For the text-containing cell, return its midpoint in [x, y] coordinate format. 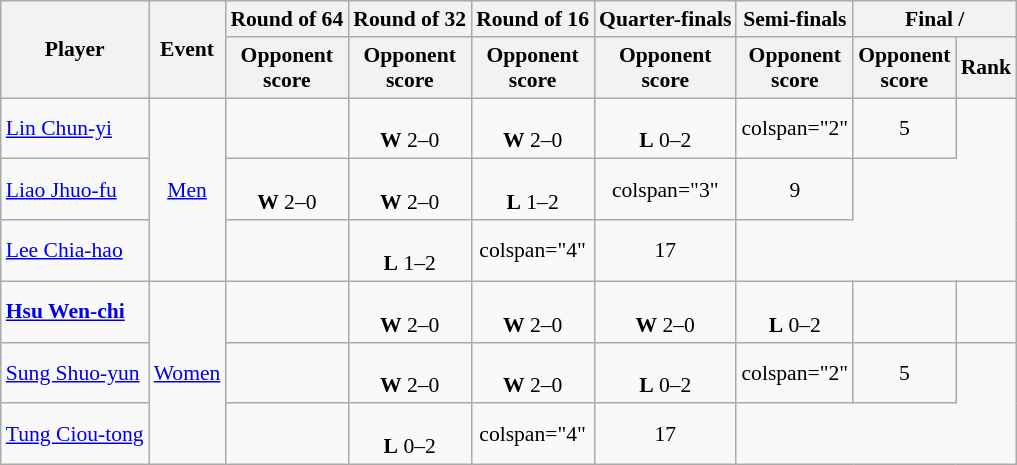
Liao Jhuo-fu [75, 190]
Hsu Wen-chi [75, 312]
Lin Chun-yi [75, 128]
Round of 16 [532, 19]
Sung Shuo-yun [75, 372]
Semi-finals [794, 19]
Round of 32 [410, 19]
Quarter-finals [665, 19]
9 [794, 190]
colspan="3" [665, 190]
Tung Ciou-tong [75, 434]
Men [188, 190]
Final / [934, 19]
Rank [986, 68]
Lee Chia-hao [75, 250]
Player [75, 50]
Women [188, 372]
Round of 64 [286, 19]
Event [188, 50]
